Search for the cell housing the specified text and yield its [x, y] center coordinate. 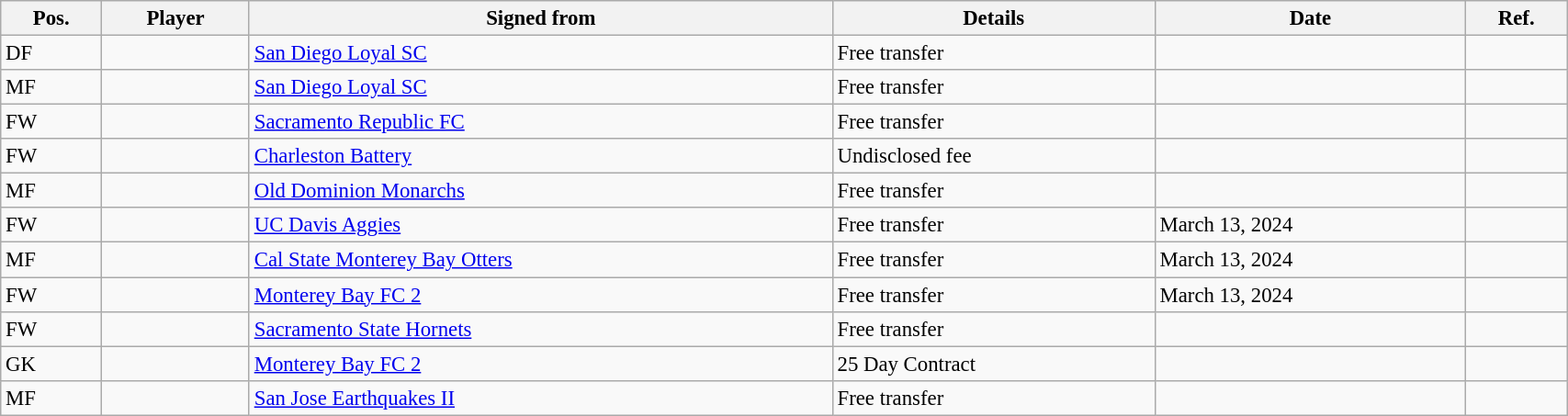
UC Davis Aggies [540, 225]
Sacramento Republic FC [540, 122]
DF [51, 53]
Date [1310, 18]
GK [51, 364]
Charleston Battery [540, 156]
San Jose Earthquakes II [540, 398]
Cal State Monterey Bay Otters [540, 260]
Sacramento State Hornets [540, 329]
Details [994, 18]
Signed from [540, 18]
25 Day Contract [994, 364]
Undisclosed fee [994, 156]
Ref. [1517, 18]
Player [176, 18]
Old Dominion Monarchs [540, 191]
Pos. [51, 18]
